Return the [x, y] coordinate for the center point of the cell that contains the specified text.  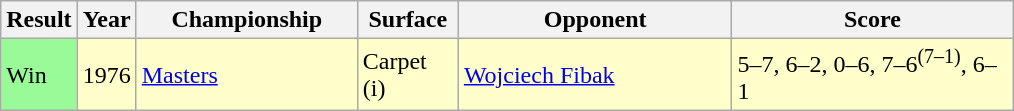
Opponent [595, 20]
Carpet (i) [408, 75]
Year [106, 20]
Wojciech Fibak [595, 75]
1976 [106, 75]
Masters [246, 75]
Result [39, 20]
5–7, 6–2, 0–6, 7–6(7–1), 6–1 [872, 75]
Surface [408, 20]
Win [39, 75]
Championship [246, 20]
Score [872, 20]
